Return the (x, y) coordinate for the center point of the cell that contains the specified text.  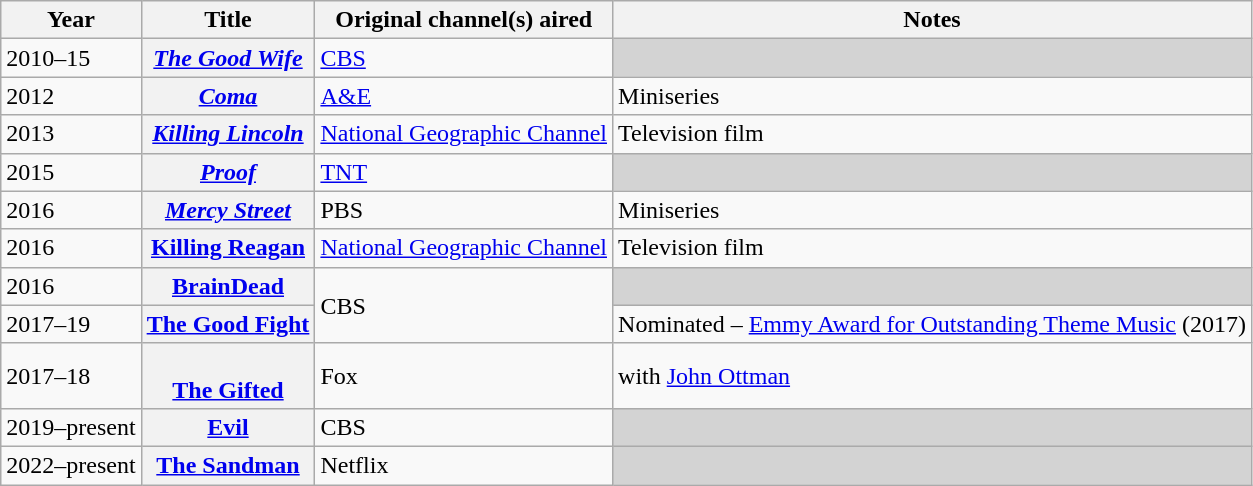
2013 (71, 134)
Killing Reagan (228, 248)
The Good Fight (228, 324)
2022–present (71, 465)
Nominated – Emmy Award for Outstanding Theme Music (2017) (932, 324)
PBS (464, 210)
2017–19 (71, 324)
Mercy Street (228, 210)
Killing Lincoln (228, 134)
Fox (464, 376)
Evil (228, 427)
2012 (71, 96)
Title (228, 20)
2010–15 (71, 58)
The Good Wife (228, 58)
Original channel(s) aired (464, 20)
TNT (464, 172)
Coma (228, 96)
2017–18 (71, 376)
Proof (228, 172)
A&E (464, 96)
Year (71, 20)
The Gifted (228, 376)
with John Ottman (932, 376)
2015 (71, 172)
BrainDead (228, 286)
2019–present (71, 427)
Notes (932, 20)
Netflix (464, 465)
The Sandman (228, 465)
